Pinpoint the cell where the given text exists, returning its [x, y] midpoint coordinate. 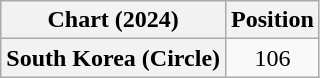
South Korea (Circle) [114, 58]
Position [273, 20]
Chart (2024) [114, 20]
106 [273, 58]
